Extract the [x, y] coordinate from the center of the cell holding the provided text.  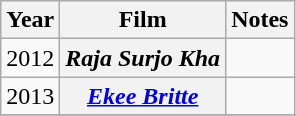
Film [143, 20]
Raja Surjo Kha [143, 58]
2013 [30, 96]
2012 [30, 58]
Ekee Britte [143, 96]
Notes [260, 20]
Year [30, 20]
